For the text-containing cell, return its midpoint in (x, y) coordinate format. 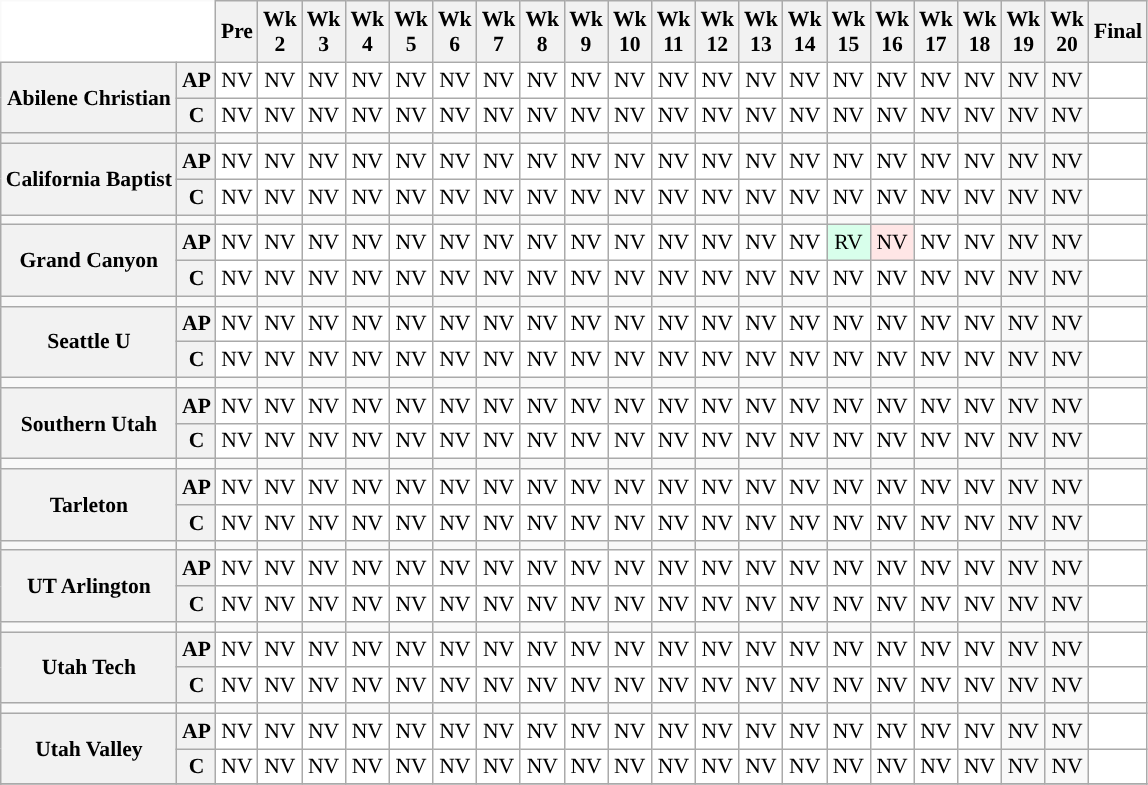
Pre (237, 32)
Wk12 (717, 32)
Wk6 (455, 32)
Wk18 (980, 32)
Final (1118, 32)
Wk10 (630, 32)
Wk11 (674, 32)
Abilene Christian (89, 98)
Wk4 (367, 32)
Seattle U (89, 342)
Wk3 (324, 32)
Utah Tech (89, 668)
Southern Utah (89, 424)
Wk17 (936, 32)
Wk14 (805, 32)
Wk9 (586, 32)
RV (849, 243)
Tarleton (89, 504)
Wk19 (1023, 32)
Wk20 (1067, 32)
Wk7 (499, 32)
Utah Valley (89, 748)
Grand Canyon (89, 260)
Wk2 (280, 32)
Wk16 (892, 32)
California Baptist (89, 180)
Wk8 (542, 32)
UT Arlington (89, 586)
Wk15 (849, 32)
Wk5 (411, 32)
Wk13 (761, 32)
